Determine the (x, y) coordinate at the center of the cell enclosing the given text.  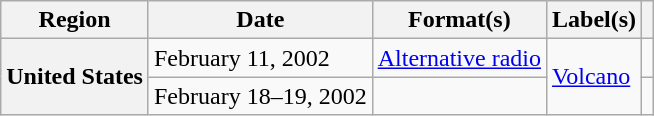
United States (75, 77)
Alternative radio (459, 58)
Volcano (594, 77)
February 18–19, 2002 (260, 96)
February 11, 2002 (260, 58)
Format(s) (459, 20)
Label(s) (594, 20)
Date (260, 20)
Region (75, 20)
